Return [X, Y] of the center of cell containing provided text 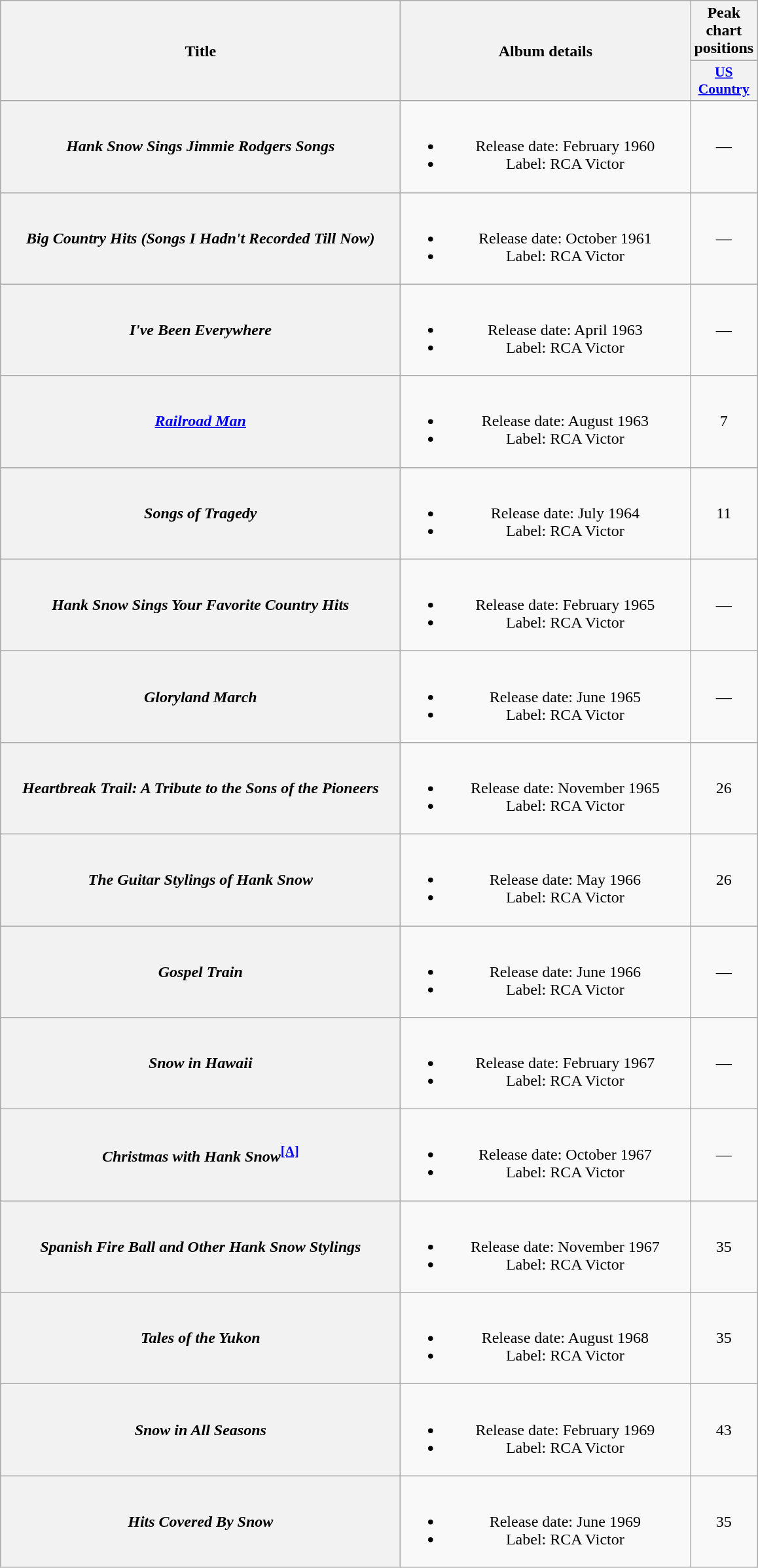
Release date: June 1965Label: RCA Victor [546, 696]
Christmas with Hank Snow[A] [200, 1155]
Release date: October 1967Label: RCA Victor [546, 1155]
Release date: August 1963Label: RCA Victor [546, 421]
Hank Snow Sings Jimmie Rodgers Songs [200, 147]
Railroad Man [200, 421]
US Country [724, 81]
Big Country Hits (Songs I Hadn't Recorded Till Now) [200, 238]
Release date: June 1966Label: RCA Victor [546, 971]
Release date: May 1966Label: RCA Victor [546, 880]
11 [724, 513]
Peak chartpositions [724, 31]
Gospel Train [200, 971]
Gloryland March [200, 696]
Release date: February 1967Label: RCA Victor [546, 1063]
Release date: June 1969Label: RCA Victor [546, 1522]
43 [724, 1430]
Heartbreak Trail: A Tribute to the Sons of the Pioneers [200, 788]
I've Been Everywhere [200, 330]
Release date: November 1967Label: RCA Victor [546, 1247]
Album details [546, 51]
Hank Snow Sings Your Favorite Country Hits [200, 605]
Snow in All Seasons [200, 1430]
Snow in Hawaii [200, 1063]
Release date: April 1963Label: RCA Victor [546, 330]
Songs of Tragedy [200, 513]
Hits Covered By Snow [200, 1522]
Release date: February 1965Label: RCA Victor [546, 605]
7 [724, 421]
Spanish Fire Ball and Other Hank Snow Stylings [200, 1247]
Release date: November 1965Label: RCA Victor [546, 788]
Release date: February 1960Label: RCA Victor [546, 147]
Title [200, 51]
The Guitar Stylings of Hank Snow [200, 880]
Tales of the Yukon [200, 1338]
Release date: August 1968Label: RCA Victor [546, 1338]
Release date: February 1969Label: RCA Victor [546, 1430]
Release date: July 1964Label: RCA Victor [546, 513]
Release date: October 1961Label: RCA Victor [546, 238]
